Return the [X, Y] coordinate for the center point of the cell that contains the specified text.  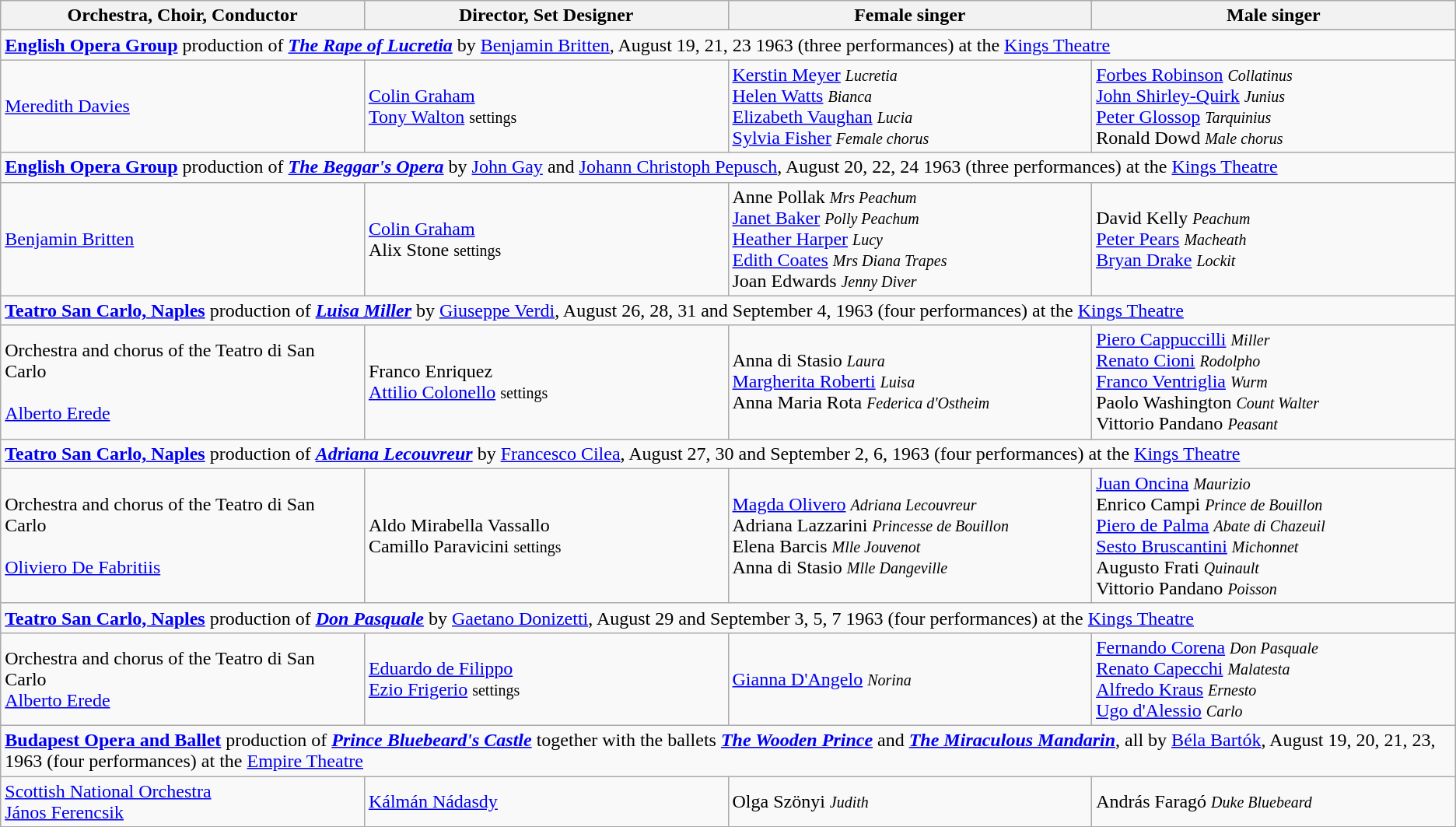
Fernando Corena Don PasqualeRenato Capecchi MalatestaAlfredo Kraus ErnestoUgo d'Alessio Carlo [1274, 678]
Colin GrahamTony Walton settings [546, 106]
Eduardo de FilippoEzio Frigerio settings [546, 678]
Kerstin Meyer LucretiaHelen Watts BiancaElizabeth Vaughan LuciaSylvia Fisher Female chorus [910, 106]
Orchestra and chorus of the Teatro di San CarloOliviero De Fabritiis [183, 535]
Franco EnriquezAttilio Colonello settings [546, 382]
Scottish National OrchestraJános Ferencsik [183, 801]
Olga Szönyi Judith [910, 801]
Male singer [1274, 16]
Anna di Stasio LauraMargherita Roberti LuisaAnna Maria Rota Federica d'Ostheim [910, 382]
András Faragó Duke Bluebeard [1274, 801]
Female singer [910, 16]
Magda Olivero Adriana LecouvreurAdriana Lazzarini Princesse de BouillonElena Barcis Mlle JouvenotAnna di Stasio Mlle Dangeville [910, 535]
Kálmán Nádasdy [546, 801]
English Opera Group production of The Rape of Lucretia by Benjamin Britten, August 19, 21, 23 1963 (three performances) at the Kings Theatre [728, 45]
Orchestra, Choir, Conductor [183, 16]
Meredith Davies [183, 106]
Forbes Robinson CollatinusJohn Shirley-Quirk JuniusPeter Glossop TarquiniusRonald Dowd Male chorus [1274, 106]
Anne Pollak Mrs PeachumJanet Baker Polly PeachumHeather Harper LucyEdith Coates Mrs Diana TrapesJoan Edwards Jenny Diver [910, 239]
Benjamin Britten [183, 239]
Piero Cappuccilli MillerRenato Cioni RodolphoFranco Ventriglia WurmPaolo Washington Count WalterVittorio Pandano Peasant [1274, 382]
David Kelly PeachumPeter Pears MacheathBryan Drake Lockit [1274, 239]
Director, Set Designer [546, 16]
Aldo Mirabella VassalloCamillo Paravicini settings [546, 535]
Gianna D'Angelo Norina [910, 678]
Colin GrahamAlix Stone settings [546, 239]
